Output the [x, y] coordinate of the center of the cell containing the given text.  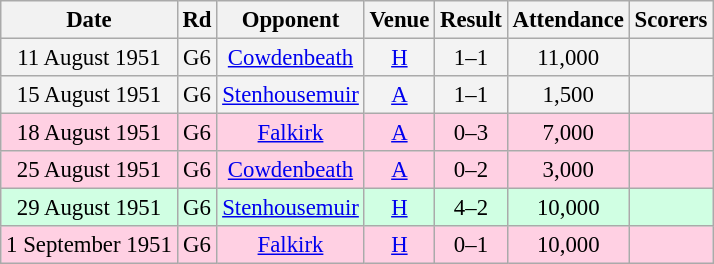
4–2 [472, 208]
0–3 [472, 133]
0–1 [472, 245]
7,000 [568, 133]
29 August 1951 [89, 208]
Venue [400, 20]
Attendance [568, 20]
Rd [197, 20]
Scorers [671, 20]
18 August 1951 [89, 133]
15 August 1951 [89, 95]
25 August 1951 [89, 170]
3,000 [568, 170]
Result [472, 20]
11,000 [568, 58]
11 August 1951 [89, 58]
Opponent [290, 20]
1,500 [568, 95]
0–2 [472, 170]
1 September 1951 [89, 245]
Date [89, 20]
